Determine the (X, Y) coordinate at the center of the cell enclosing the given text.  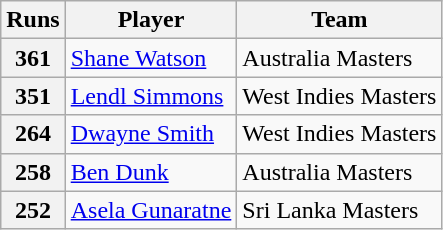
Shane Watson (151, 58)
351 (33, 96)
258 (33, 172)
Player (151, 20)
Team (340, 20)
Ben Dunk (151, 172)
252 (33, 210)
Asela Gunaratne (151, 210)
Runs (33, 20)
Dwayne Smith (151, 134)
Lendl Simmons (151, 96)
Sri Lanka Masters (340, 210)
264 (33, 134)
361 (33, 58)
